Detect which cell encompasses the target text, then output its [x, y] center coordinate. 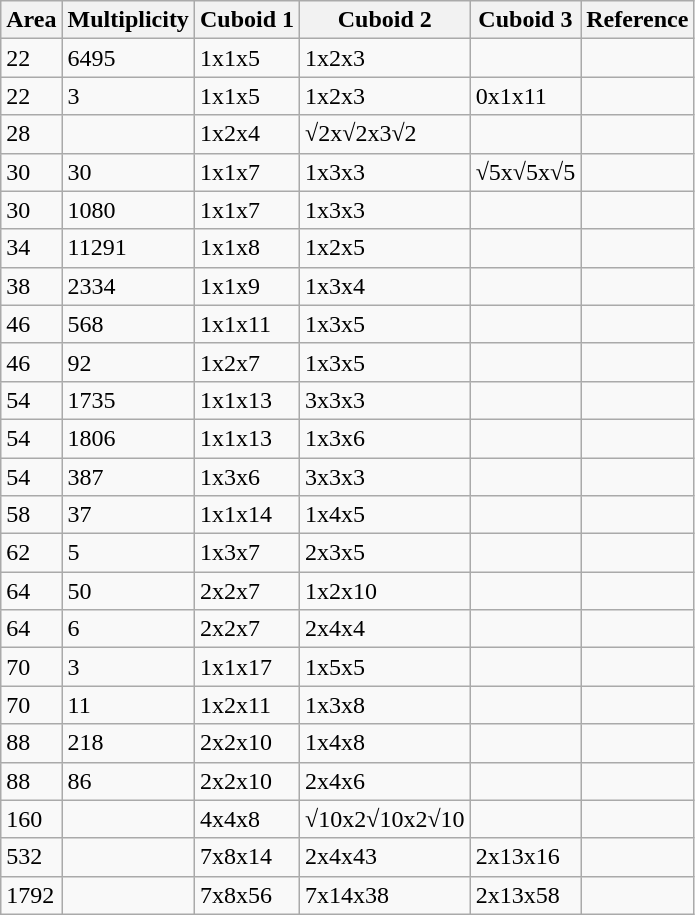
11291 [128, 248]
1x1x9 [246, 286]
532 [32, 857]
38 [32, 286]
2x4x43 [386, 857]
2x4x6 [386, 781]
2x3x5 [386, 553]
568 [128, 324]
√2x√2x3√2 [386, 134]
1x3x8 [386, 705]
34 [32, 248]
1x4x8 [386, 743]
92 [128, 362]
Cuboid 3 [526, 20]
62 [32, 553]
1x4x5 [386, 515]
1080 [128, 210]
2x13x16 [526, 857]
1x2x4 [246, 134]
5 [128, 553]
1x1x11 [246, 324]
1735 [128, 400]
6495 [128, 58]
4x4x8 [246, 819]
1x1x17 [246, 667]
1x3x7 [246, 553]
1x3x4 [386, 286]
1x1x8 [246, 248]
58 [32, 515]
Area [32, 20]
387 [128, 477]
Cuboid 1 [246, 20]
Cuboid 2 [386, 20]
√10x2√10x2√10 [386, 819]
1x2x10 [386, 591]
7x14x38 [386, 895]
1x5x5 [386, 667]
7x8x14 [246, 857]
2334 [128, 286]
7x8x56 [246, 895]
86 [128, 781]
Multiplicity [128, 20]
1x2x7 [246, 362]
1x2x5 [386, 248]
28 [32, 134]
160 [32, 819]
11 [128, 705]
1792 [32, 895]
218 [128, 743]
37 [128, 515]
1x2x11 [246, 705]
50 [128, 591]
Reference [638, 20]
0x1x11 [526, 96]
2x4x4 [386, 629]
1x1x14 [246, 515]
6 [128, 629]
2x13x58 [526, 895]
1806 [128, 438]
√5x√5x√5 [526, 172]
